From the cell containing the given text, extract its center point as (X, Y) coordinate. 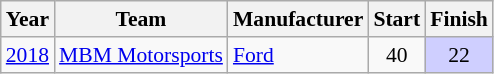
22 (459, 55)
Team (141, 19)
Ford (298, 55)
Start (396, 19)
2018 (28, 55)
40 (396, 55)
Manufacturer (298, 19)
Year (28, 19)
MBM Motorsports (141, 55)
Finish (459, 19)
